Identify which cell holds the provided text, then report its [X, Y] central coordinate. 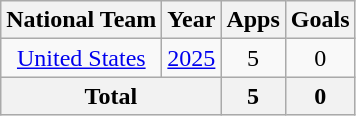
2025 [192, 58]
Total [111, 96]
Year [192, 20]
National Team [82, 20]
Goals [320, 20]
Apps [253, 20]
United States [82, 58]
